Pinpoint the cell where the given text exists, returning its (X, Y) midpoint coordinate. 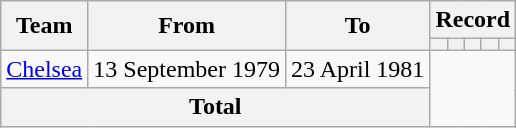
To (357, 26)
Team (44, 26)
13 September 1979 (187, 69)
Total (216, 107)
Chelsea (44, 69)
23 April 1981 (357, 69)
From (187, 26)
Record (473, 20)
